Scan for the cell matching the given text and deliver its (x, y) coordinate at center. 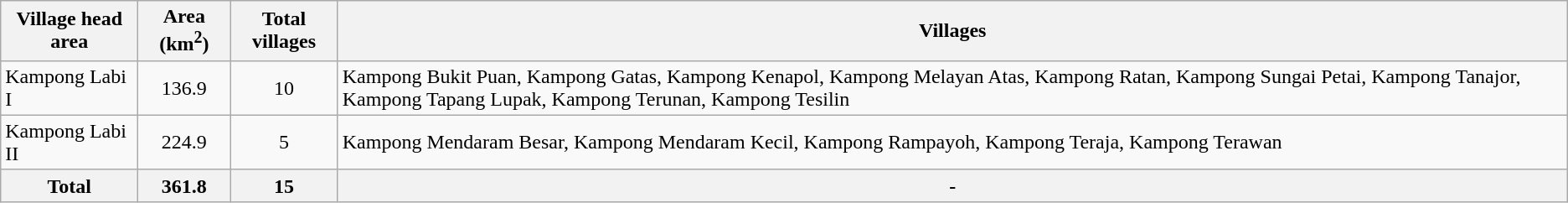
Area (km2) (184, 31)
Total villages (284, 31)
224.9 (184, 143)
- (952, 185)
Kampong Labi II (70, 143)
Kampong Mendaram Besar, Kampong Mendaram Kecil, Kampong Rampayoh, Kampong Teraja, Kampong Terawan (952, 143)
Village head area (70, 31)
15 (284, 185)
Villages (952, 31)
136.9 (184, 87)
Kampong Labi I (70, 87)
361.8 (184, 185)
5 (284, 143)
Total (70, 185)
10 (284, 87)
